Return [x, y] of the center of cell containing provided text 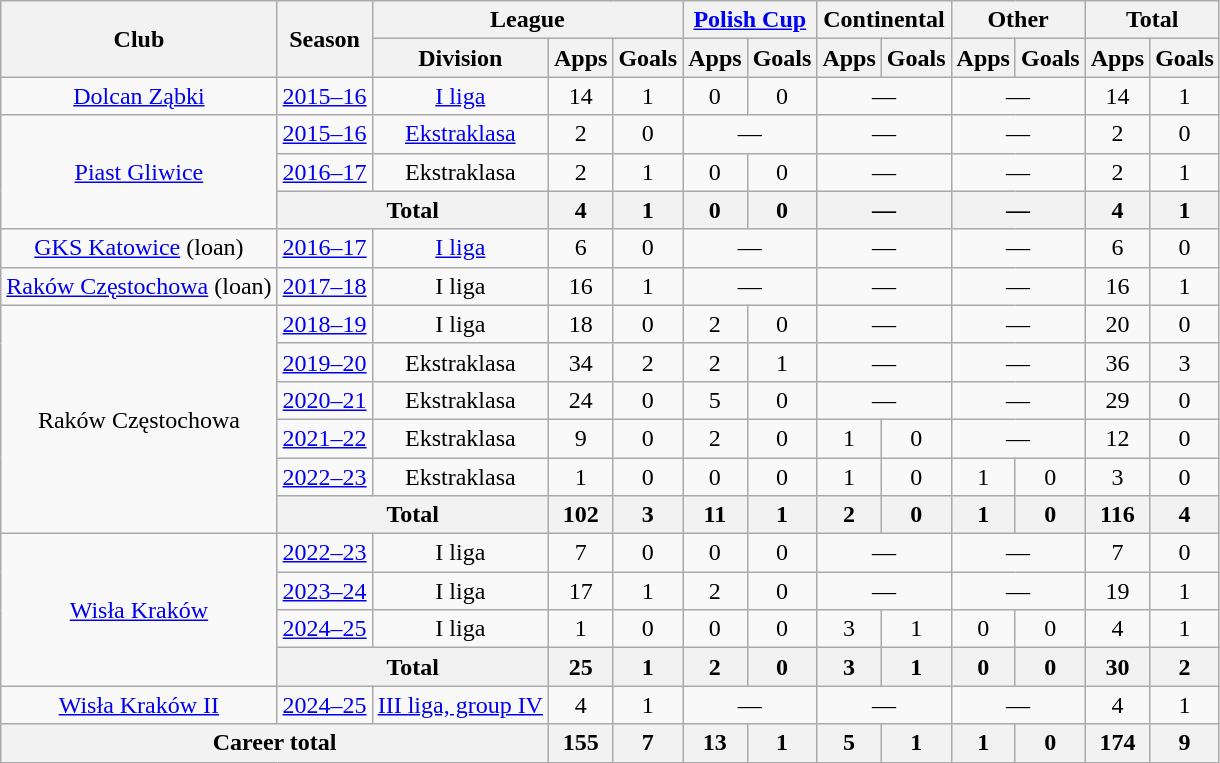
Raków Częstochowa [139, 419]
Division [460, 58]
Wisła Kraków [139, 610]
17 [580, 591]
Polish Cup [750, 20]
2018–19 [324, 324]
29 [1117, 400]
174 [1117, 743]
Career total [275, 743]
24 [580, 400]
Dolcan Ząbki [139, 96]
III liga, group IV [460, 705]
Piast Gliwice [139, 172]
Season [324, 39]
Club [139, 39]
Continental [884, 20]
34 [580, 362]
12 [1117, 438]
102 [580, 515]
13 [715, 743]
2021–22 [324, 438]
25 [580, 667]
116 [1117, 515]
Wisła Kraków II [139, 705]
Raków Częstochowa (loan) [139, 286]
2019–20 [324, 362]
155 [580, 743]
30 [1117, 667]
36 [1117, 362]
11 [715, 515]
20 [1117, 324]
Other [1018, 20]
2020–21 [324, 400]
GKS Katowice (loan) [139, 248]
18 [580, 324]
League [528, 20]
2017–18 [324, 286]
2023–24 [324, 591]
19 [1117, 591]
